For the text-containing cell, return its midpoint in (X, Y) coordinate format. 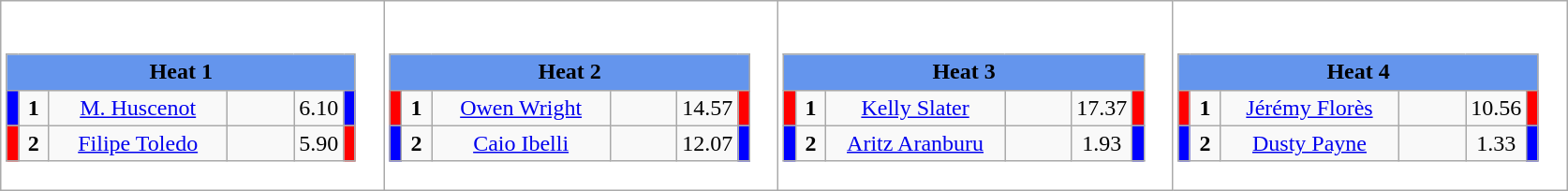
Heat 4 1 Jérémy Florès 10.56 2 Dusty Payne 1.33 (1369, 95)
Owen Wright (521, 108)
Heat 3 (964, 72)
Heat 2 1 Owen Wright 14.57 2 Caio Ibelli 12.07 (581, 95)
M. Huscenot (139, 108)
17.37 (1102, 108)
6.10 (318, 108)
Kelly Slater (916, 108)
14.57 (708, 108)
5.90 (318, 143)
Jérémy Florès (1309, 108)
Heat 1 1 M. Huscenot 6.10 2 Filipe Toledo 5.90 (193, 95)
Dusty Payne (1309, 143)
Heat 1 (181, 72)
Aritz Aranburu (916, 143)
1.33 (1497, 143)
Heat 4 (1358, 72)
1.93 (1102, 143)
Filipe Toledo (139, 143)
Heat 2 (570, 72)
Caio Ibelli (521, 143)
10.56 (1497, 108)
12.07 (708, 143)
Heat 3 1 Kelly Slater 17.37 2 Aritz Aranburu 1.93 (976, 95)
